Scan for the cell matching the given text and deliver its [x, y] coordinate at center. 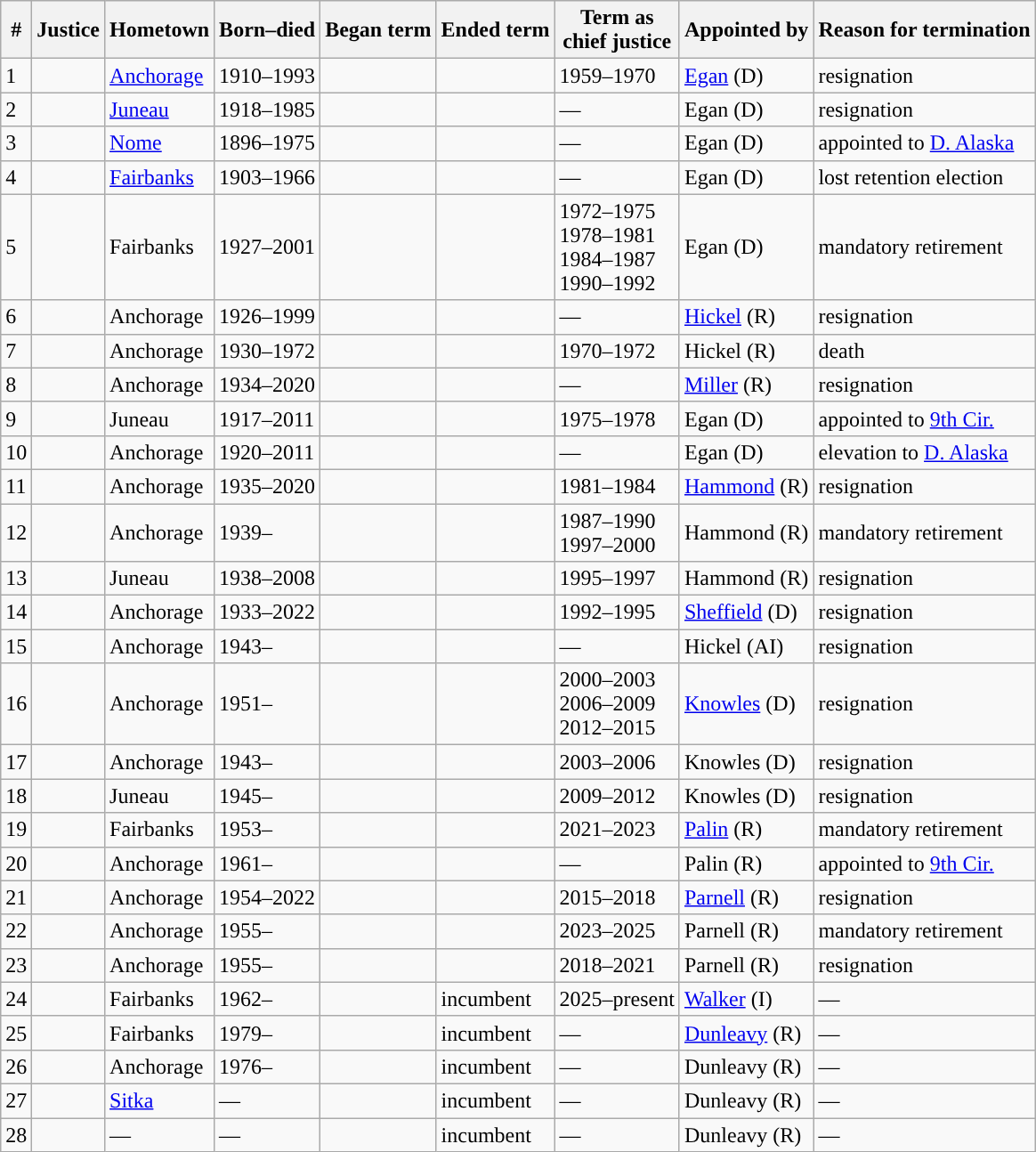
10 [16, 452]
1979– [267, 1033]
8 [16, 385]
1987–19901997–2000 [617, 532]
21 [16, 897]
14 [16, 613]
23 [16, 965]
11 [16, 486]
16 [16, 704]
9 [16, 418]
25 [16, 1033]
1926–1999 [267, 317]
2021–2023 [617, 830]
Began term [378, 30]
1961– [267, 864]
1953– [267, 830]
1927–2001 [267, 247]
Miller (R) [746, 385]
1970–1972 [617, 351]
1995–1997 [617, 579]
1992–1995 [617, 613]
1935–2020 [267, 486]
Born–died [267, 30]
4 [16, 177]
2015–2018 [617, 897]
appointed to D. Alaska [924, 143]
1930–1972 [267, 351]
1903–1966 [267, 177]
5 [16, 247]
Reason for termination [924, 30]
lost retention election [924, 177]
26 [16, 1067]
2000–20032006–20092012–2015 [617, 704]
28 [16, 1135]
# [16, 30]
3 [16, 143]
Justice [69, 30]
18 [16, 796]
1918–1985 [267, 110]
2018–2021 [617, 965]
6 [16, 317]
7 [16, 351]
2 [16, 110]
Walker (I) [746, 999]
Ended term [495, 30]
13 [16, 579]
1933–2022 [267, 613]
15 [16, 646]
1 [16, 76]
12 [16, 532]
1981–1984 [617, 486]
Hometown [160, 30]
elevation to D. Alaska [924, 452]
Hickel (AI) [746, 646]
2025–present [617, 999]
1959–1970 [617, 76]
17 [16, 762]
1975–1978 [617, 418]
1962– [267, 999]
Term aschief justice [617, 30]
Appointed by [746, 30]
Sheffield (D) [746, 613]
1954–2022 [267, 897]
1910–1993 [267, 76]
1972–19751978–19811984–19871990–1992 [617, 247]
2003–2006 [617, 762]
1920–2011 [267, 452]
1939– [267, 532]
19 [16, 830]
22 [16, 931]
1896–1975 [267, 143]
1976– [267, 1067]
Sitka [160, 1100]
24 [16, 999]
2009–2012 [617, 796]
1917–2011 [267, 418]
1945– [267, 796]
27 [16, 1100]
20 [16, 864]
death [924, 351]
1934–2020 [267, 385]
2023–2025 [617, 931]
1951– [267, 704]
1938–2008 [267, 579]
Nome [160, 143]
